Provide the [X, Y] coordinate of the cell's center where the given text is located.  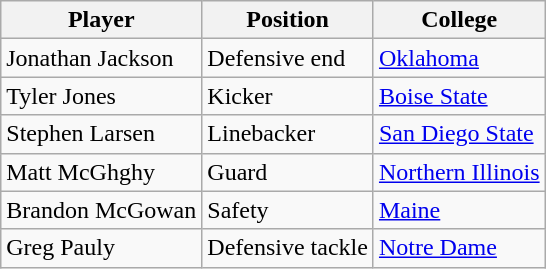
Maine [459, 210]
Matt McGhghy [102, 172]
Boise State [459, 96]
Safety [288, 210]
Oklahoma [459, 58]
Jonathan Jackson [102, 58]
Notre Dame [459, 248]
Stephen Larsen [102, 134]
Defensive tackle [288, 248]
Defensive end [288, 58]
Tyler Jones [102, 96]
Greg Pauly [102, 248]
Kicker [288, 96]
San Diego State [459, 134]
Brandon McGowan [102, 210]
Position [288, 20]
Guard [288, 172]
Player [102, 20]
Linebacker [288, 134]
College [459, 20]
Northern Illinois [459, 172]
